For the text-containing cell, return its midpoint in [x, y] coordinate format. 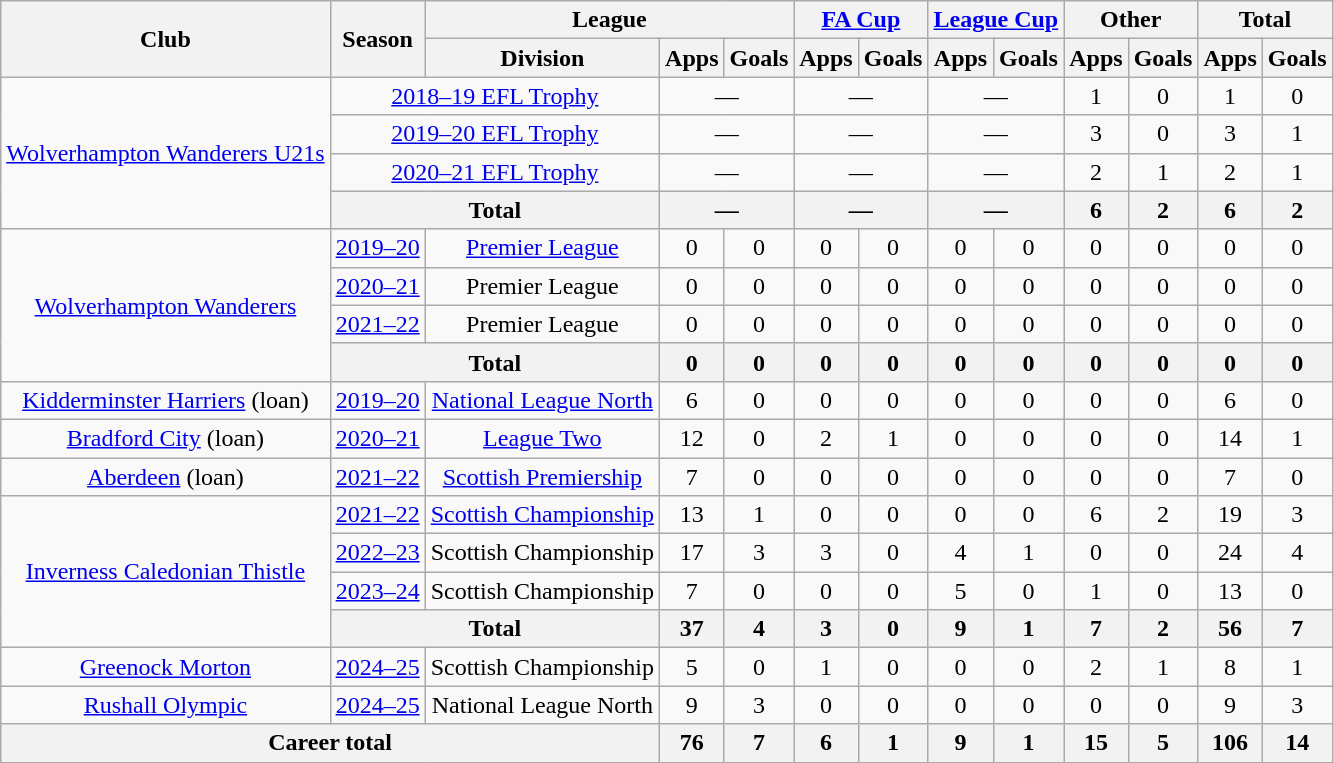
League [610, 20]
Division [542, 58]
FA Cup [861, 20]
Greenock Morton [166, 667]
Rushall Olympic [166, 705]
2023–24 [378, 591]
2022–23 [378, 553]
League Cup [996, 20]
76 [692, 743]
Kidderminster Harriers (loan) [166, 400]
Scottish Premiership [542, 477]
Season [378, 39]
56 [1230, 629]
2018–19 EFL Trophy [494, 96]
37 [692, 629]
Club [166, 39]
Aberdeen (loan) [166, 477]
17 [692, 553]
15 [1096, 743]
Career total [330, 743]
Other [1131, 20]
2019–20 EFL Trophy [494, 134]
12 [692, 438]
106 [1230, 743]
8 [1230, 667]
Wolverhampton Wanderers [166, 305]
19 [1230, 515]
League Two [542, 438]
Inverness Caledonian Thistle [166, 572]
Wolverhampton Wanderers U21s [166, 153]
Bradford City (loan) [166, 438]
2020–21 EFL Trophy [494, 172]
24 [1230, 553]
